Capture the cell that displays the provided text and extract its (X, Y) central coordinate. 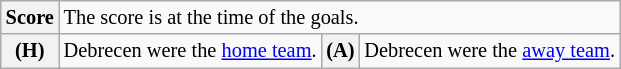
(A) (340, 51)
Debrecen were the away team. (489, 51)
Debrecen were the home team. (190, 51)
(H) (30, 51)
Score (30, 17)
The score is at the time of the goals. (340, 17)
